Scan for the cell matching the given text and deliver its (X, Y) coordinate at center. 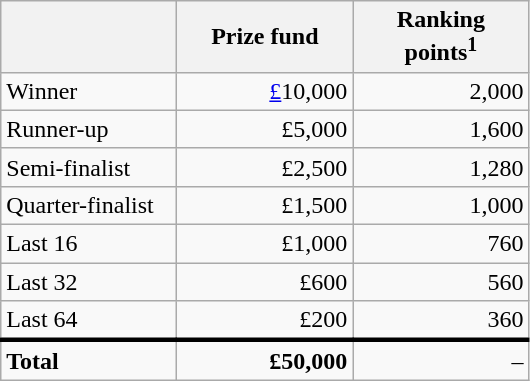
Semi-finalist (89, 167)
£1,000 (265, 244)
Ranking points1 (441, 37)
2,000 (441, 91)
£5,000 (265, 129)
Winner (89, 91)
1,000 (441, 205)
Last 64 (89, 321)
760 (441, 244)
£200 (265, 321)
£1,500 (265, 205)
Prize fund (265, 37)
1,600 (441, 129)
£50,000 (265, 360)
Quarter-finalist (89, 205)
Last 16 (89, 244)
Last 32 (89, 282)
Runner-up (89, 129)
£600 (265, 282)
560 (441, 282)
Total (89, 360)
£10,000 (265, 91)
1,280 (441, 167)
– (441, 360)
360 (441, 321)
£2,500 (265, 167)
